Output the [X, Y] coordinate of the center of the cell containing the given text.  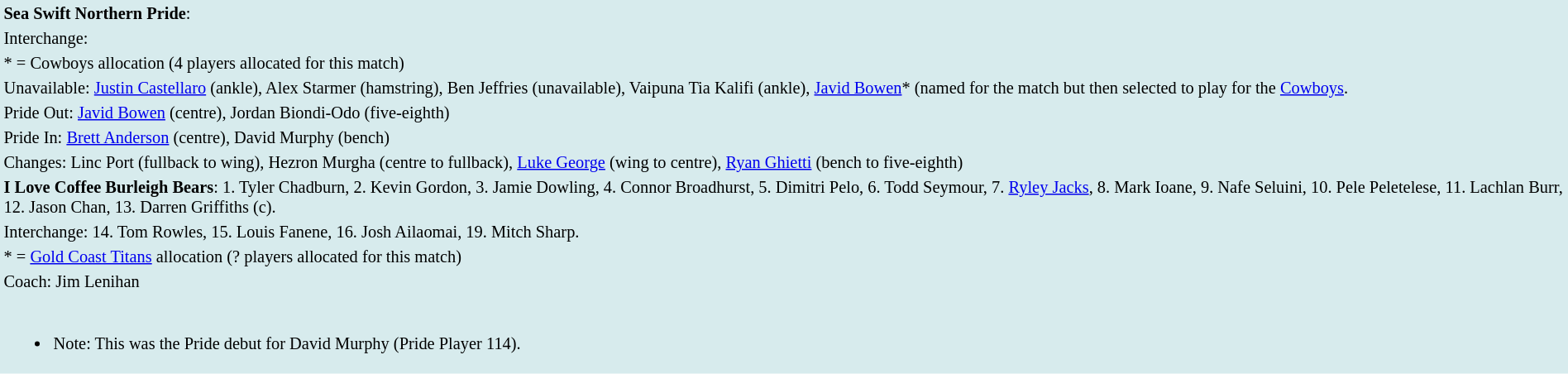
Changes: Linc Port (fullback to wing), Hezron Murgha (centre to fullback), Luke George (wing to centre), Ryan Ghietti (bench to five-eighth) [784, 162]
Pride In: Brett Anderson (centre), David Murphy (bench) [784, 137]
Sea Swift Northern Pride: [784, 13]
Note: This was the Pride debut for David Murphy (Pride Player 114). [784, 333]
* = Gold Coast Titans allocation (? players allocated for this match) [784, 257]
Coach: Jim Lenihan [784, 281]
* = Cowboys allocation (4 players allocated for this match) [784, 63]
Interchange: [784, 38]
Pride Out: Javid Bowen (centre), Jordan Biondi-Odo (five-eighth) [784, 113]
Interchange: 14. Tom Rowles, 15. Louis Fanene, 16. Josh Ailaomai, 19. Mitch Sharp. [784, 232]
